Capture the cell that displays the provided text and extract its (X, Y) central coordinate. 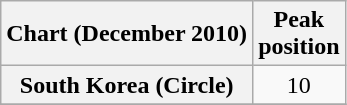
Chart (December 2010) (127, 34)
Peakposition (299, 34)
10 (299, 85)
South Korea (Circle) (127, 85)
